Provide the (X, Y) coordinate of the cell's center where the given text is located.  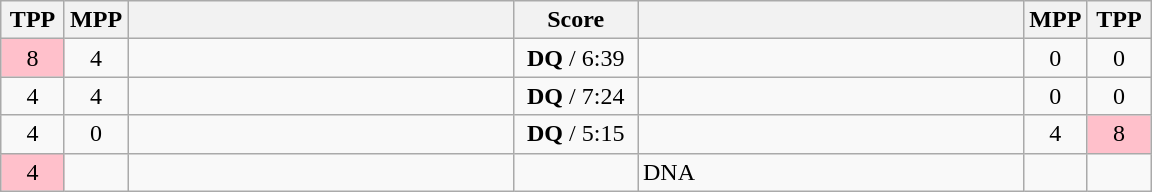
Score (576, 20)
DQ / 7:24 (576, 96)
DQ / 5:15 (576, 134)
DNA (831, 172)
DQ / 6:39 (576, 58)
